Determine the (X, Y) coordinate at the center of the cell enclosing the given text.  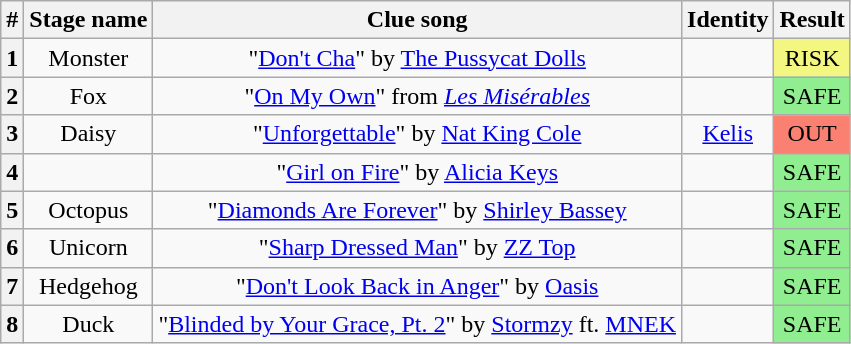
# (12, 20)
Result (812, 20)
"Don't Cha" by The Pussycat Dolls (418, 58)
1 (12, 58)
"On My Own" from Les Misérables (418, 96)
Kelis (728, 134)
4 (12, 172)
Monster (88, 58)
8 (12, 324)
7 (12, 286)
"Unforgettable" by Nat King Cole (418, 134)
Unicorn (88, 248)
"Blinded by Your Grace, Pt. 2" by Stormzy ft. MNEK (418, 324)
3 (12, 134)
6 (12, 248)
Daisy (88, 134)
"Diamonds Are Forever" by Shirley Bassey (418, 210)
OUT (812, 134)
2 (12, 96)
"Girl on Fire" by Alicia Keys (418, 172)
"Sharp Dressed Man" by ZZ Top (418, 248)
Identity (728, 20)
Stage name (88, 20)
Hedgehog (88, 286)
Clue song (418, 20)
Octopus (88, 210)
RISK (812, 58)
Fox (88, 96)
"Don't Look Back in Anger" by Oasis (418, 286)
Duck (88, 324)
5 (12, 210)
